Detect which cell encompasses the target text, then output its (x, y) center coordinate. 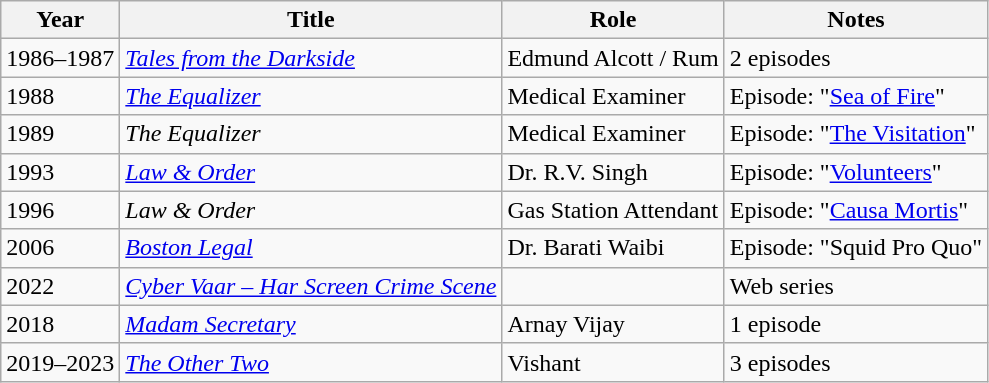
Notes (856, 20)
2022 (60, 286)
Role (613, 20)
Dr. Barati Waibi (613, 248)
Episode: "Causa Mortis" (856, 210)
1986–1987 (60, 58)
The Other Two (311, 362)
Web series (856, 286)
2006 (60, 248)
Episode: "The Visitation" (856, 134)
Arnay Vijay (613, 324)
1993 (60, 172)
Episode: "Volunteers" (856, 172)
3 episodes (856, 362)
2018 (60, 324)
2 episodes (856, 58)
1988 (60, 96)
1996 (60, 210)
Boston Legal (311, 248)
Title (311, 20)
Cyber Vaar – Har Screen Crime Scene (311, 286)
1 episode (856, 324)
Dr. R.V. Singh (613, 172)
Gas Station Attendant (613, 210)
2019–2023 (60, 362)
Vishant (613, 362)
Episode: "Sea of Fire" (856, 96)
1989 (60, 134)
Madam Secretary (311, 324)
Year (60, 20)
Episode: "Squid Pro Quo" (856, 248)
Edmund Alcott / Rum (613, 58)
Tales from the Darkside (311, 58)
